From the cell containing the given text, extract its center point as [x, y] coordinate. 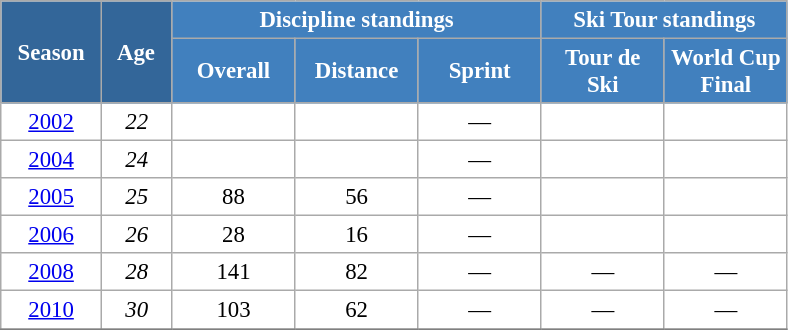
82 [356, 273]
World CupFinal [726, 72]
30 [136, 310]
Age [136, 52]
Tour deSki [602, 72]
2005 [52, 197]
2008 [52, 273]
103 [234, 310]
26 [136, 235]
2010 [52, 310]
2006 [52, 235]
24 [136, 160]
25 [136, 197]
2004 [52, 160]
Season [52, 52]
141 [234, 273]
Distance [356, 72]
Overall [234, 72]
62 [356, 310]
56 [356, 197]
Discipline standings [356, 20]
Sprint [480, 72]
22 [136, 122]
88 [234, 197]
2002 [52, 122]
Ski Tour standings [664, 20]
16 [356, 235]
